Return [X, Y] of the center of cell containing provided text 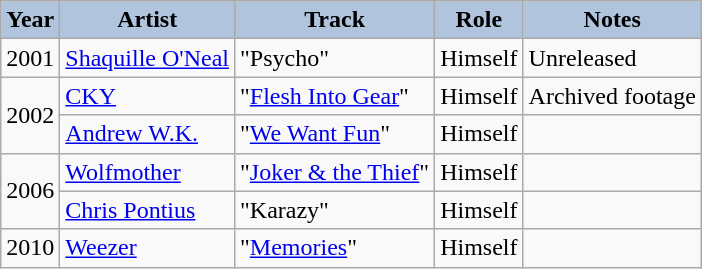
Andrew W.K. [148, 134]
Wolfmother [148, 172]
Role [479, 20]
"Karazy" [334, 210]
Track [334, 20]
Shaquille O'Neal [148, 58]
"Psycho" [334, 58]
CKY [148, 96]
"We Want Fun" [334, 134]
Chris Pontius [148, 210]
"Flesh Into Gear" [334, 96]
"Memories" [334, 248]
Notes [612, 20]
"Joker & the Thief" [334, 172]
2010 [30, 248]
2001 [30, 58]
Archived footage [612, 96]
Artist [148, 20]
2002 [30, 115]
Weezer [148, 248]
Year [30, 20]
Unreleased [612, 58]
2006 [30, 191]
